Pinpoint the cell where the given text exists, returning its (x, y) midpoint coordinate. 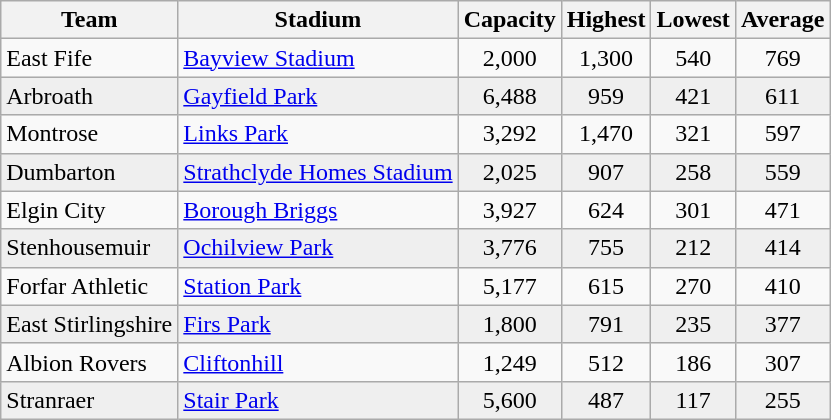
Dumbarton (90, 172)
540 (693, 58)
1,249 (510, 362)
487 (606, 400)
117 (693, 400)
512 (606, 362)
255 (782, 400)
Montrose (90, 134)
Team (90, 20)
Highest (606, 20)
410 (782, 286)
Average (782, 20)
624 (606, 210)
1,470 (606, 134)
212 (693, 248)
Stadium (318, 20)
3,292 (510, 134)
Elgin City (90, 210)
Strathclyde Homes Stadium (318, 172)
Forfar Athletic (90, 286)
Ochilview Park (318, 248)
Bayview Stadium (318, 58)
3,927 (510, 210)
258 (693, 172)
959 (606, 96)
Links Park (318, 134)
Albion Rovers (90, 362)
Stranraer (90, 400)
1,800 (510, 324)
270 (693, 286)
755 (606, 248)
235 (693, 324)
Stenhousemuir (90, 248)
611 (782, 96)
2,000 (510, 58)
307 (782, 362)
Gayfield Park (318, 96)
1,300 (606, 58)
907 (606, 172)
421 (693, 96)
414 (782, 248)
769 (782, 58)
Borough Briggs (318, 210)
5,600 (510, 400)
301 (693, 210)
471 (782, 210)
5,177 (510, 286)
377 (782, 324)
Station Park (318, 286)
597 (782, 134)
East Fife (90, 58)
Capacity (510, 20)
321 (693, 134)
186 (693, 362)
6,488 (510, 96)
East Stirlingshire (90, 324)
791 (606, 324)
Arbroath (90, 96)
2,025 (510, 172)
Stair Park (318, 400)
Firs Park (318, 324)
559 (782, 172)
615 (606, 286)
3,776 (510, 248)
Lowest (693, 20)
Cliftonhill (318, 362)
